Pinpoint the cell where the given text exists, returning its [x, y] midpoint coordinate. 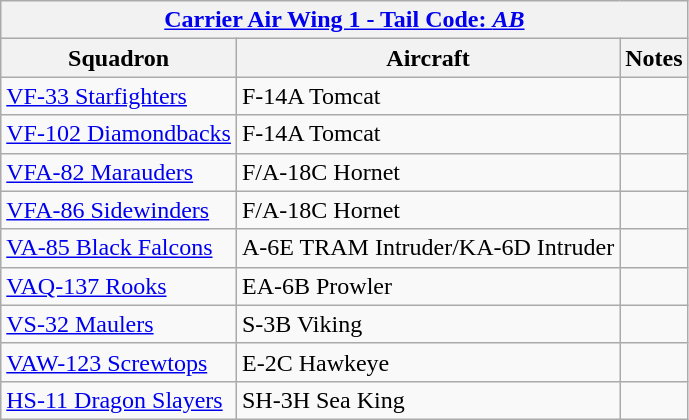
VAQ-137 Rooks [119, 286]
VFA-86 Sidewinders [119, 210]
HS-11 Dragon Slayers [119, 400]
A-6E TRAM Intruder/KA-6D Intruder [428, 248]
Aircraft [428, 58]
S-3B Viking [428, 324]
VFA-82 Marauders [119, 172]
SH-3H Sea King [428, 400]
Notes [654, 58]
VAW-123 Screwtops [119, 362]
VF-102 Diamondbacks [119, 134]
VA-85 Black Falcons [119, 248]
EA-6B Prowler [428, 286]
Carrier Air Wing 1 - Tail Code: AB [344, 20]
VS-32 Maulers [119, 324]
VF-33 Starfighters [119, 96]
Squadron [119, 58]
E-2C Hawkeye [428, 362]
